Output the [X, Y] coordinate of the center of the cell containing the given text.  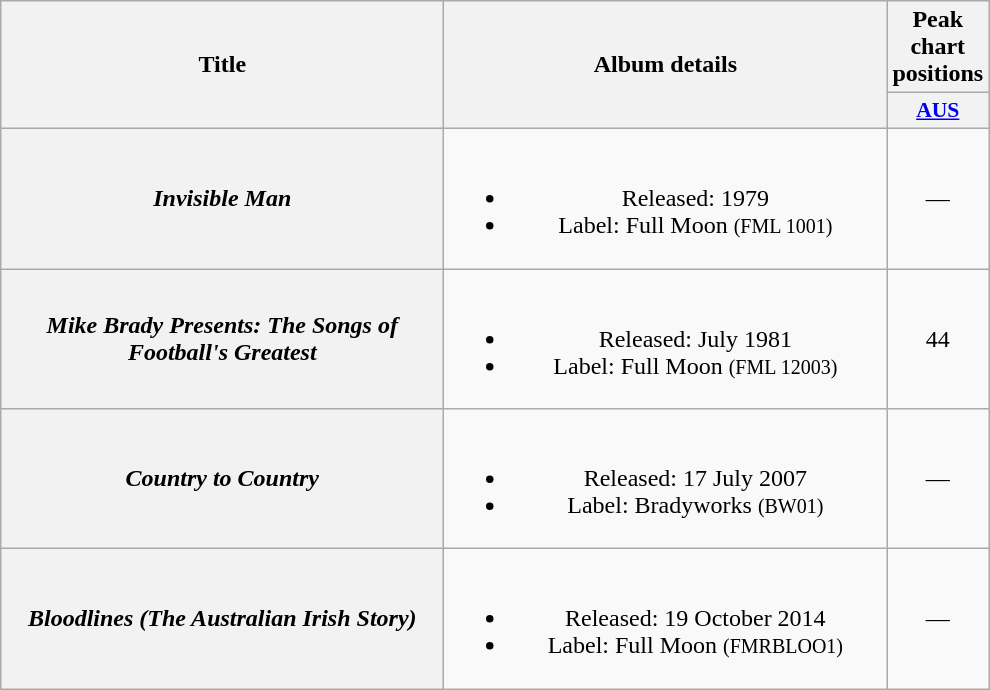
Mike Brady Presents: The Songs of Football's Greatest [222, 338]
Title [222, 65]
Invisible Man [222, 198]
44 [938, 338]
Released: 19 October 2014Label: Full Moon (FMRBLOO1) [666, 619]
Released: 17 July 2007Label: Bradyworks (BW01) [666, 479]
Bloodlines (The Australian Irish Story) [222, 619]
Album details [666, 65]
Released: July 1981Label: Full Moon (FML 12003) [666, 338]
AUS [938, 111]
Peak chart positions [938, 47]
Released: 1979Label: Full Moon (FML 1001) [666, 198]
Country to Country [222, 479]
